Pinpoint the cell where the given text exists, returning its [x, y] midpoint coordinate. 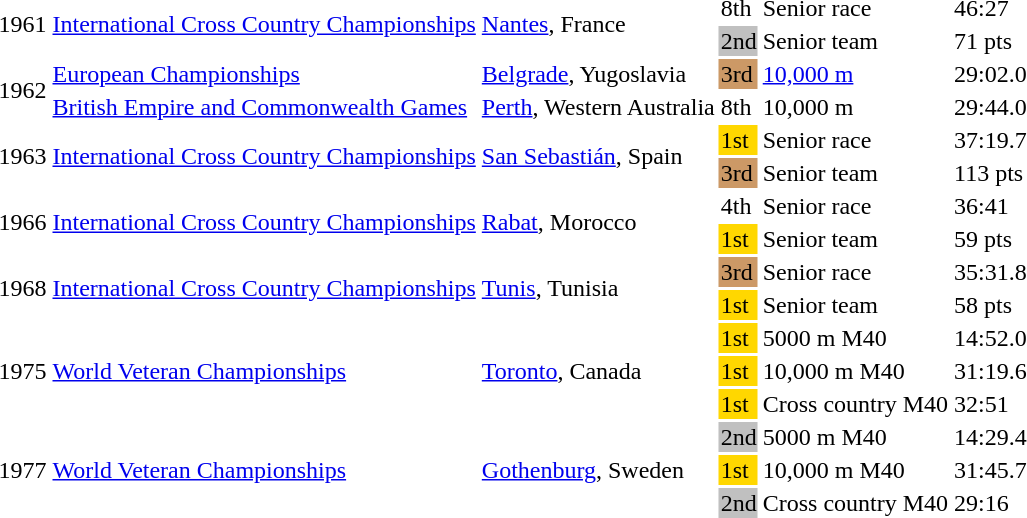
San Sebastián, Spain [598, 156]
Perth, Western Australia [598, 107]
4th [738, 206]
Gothenburg, Sweden [598, 470]
European Championships [264, 74]
Toronto, Canada [598, 371]
British Empire and Commonwealth Games [264, 107]
Rabat, Morocco [598, 222]
8th [738, 107]
Tunis, Tunisia [598, 288]
Belgrade, Yugoslavia [598, 74]
